Output the [x, y] coordinate of the center of the cell containing the given text.  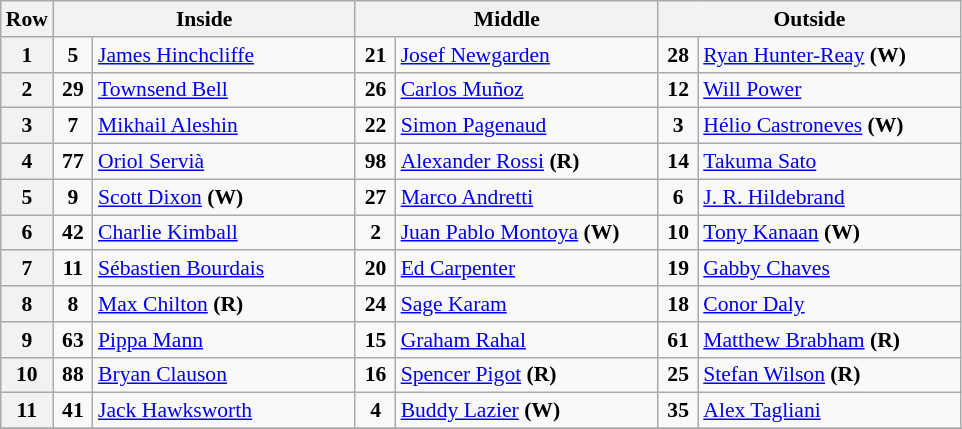
Pippa Mann [224, 340]
19 [678, 269]
21 [375, 55]
Buddy Lazier (W) [527, 411]
Oriol Servià [224, 162]
22 [375, 126]
24 [375, 304]
Spencer Pigot (R) [527, 375]
Scott Dixon (W) [224, 197]
98 [375, 162]
Marco Andretti [527, 197]
J. R. Hildebrand [829, 197]
Josef Newgarden [527, 55]
Simon Pagenaud [527, 126]
29 [73, 90]
Graham Rahal [527, 340]
18 [678, 304]
15 [375, 340]
77 [73, 162]
Middle [506, 19]
James Hinchcliffe [224, 55]
Townsend Bell [224, 90]
Ryan Hunter-Reay (W) [829, 55]
Will Power [829, 90]
Jack Hawksworth [224, 411]
Mikhail Aleshin [224, 126]
Charlie Kimball [224, 233]
Hélio Castroneves (W) [829, 126]
Row [27, 19]
26 [375, 90]
63 [73, 340]
20 [375, 269]
35 [678, 411]
61 [678, 340]
27 [375, 197]
Takuma Sato [829, 162]
Sage Karam [527, 304]
Ed Carpenter [527, 269]
Outside [810, 19]
88 [73, 375]
1 [27, 55]
Alexander Rossi (R) [527, 162]
Sébastien Bourdais [224, 269]
Bryan Clauson [224, 375]
41 [73, 411]
Inside [204, 19]
Carlos Muñoz [527, 90]
42 [73, 233]
Stefan Wilson (R) [829, 375]
Conor Daly [829, 304]
Juan Pablo Montoya (W) [527, 233]
Gabby Chaves [829, 269]
Tony Kanaan (W) [829, 233]
16 [375, 375]
14 [678, 162]
12 [678, 90]
25 [678, 375]
Max Chilton (R) [224, 304]
Matthew Brabham (R) [829, 340]
Alex Tagliani [829, 411]
28 [678, 55]
